Search for the cell housing the specified text and yield its (X, Y) center coordinate. 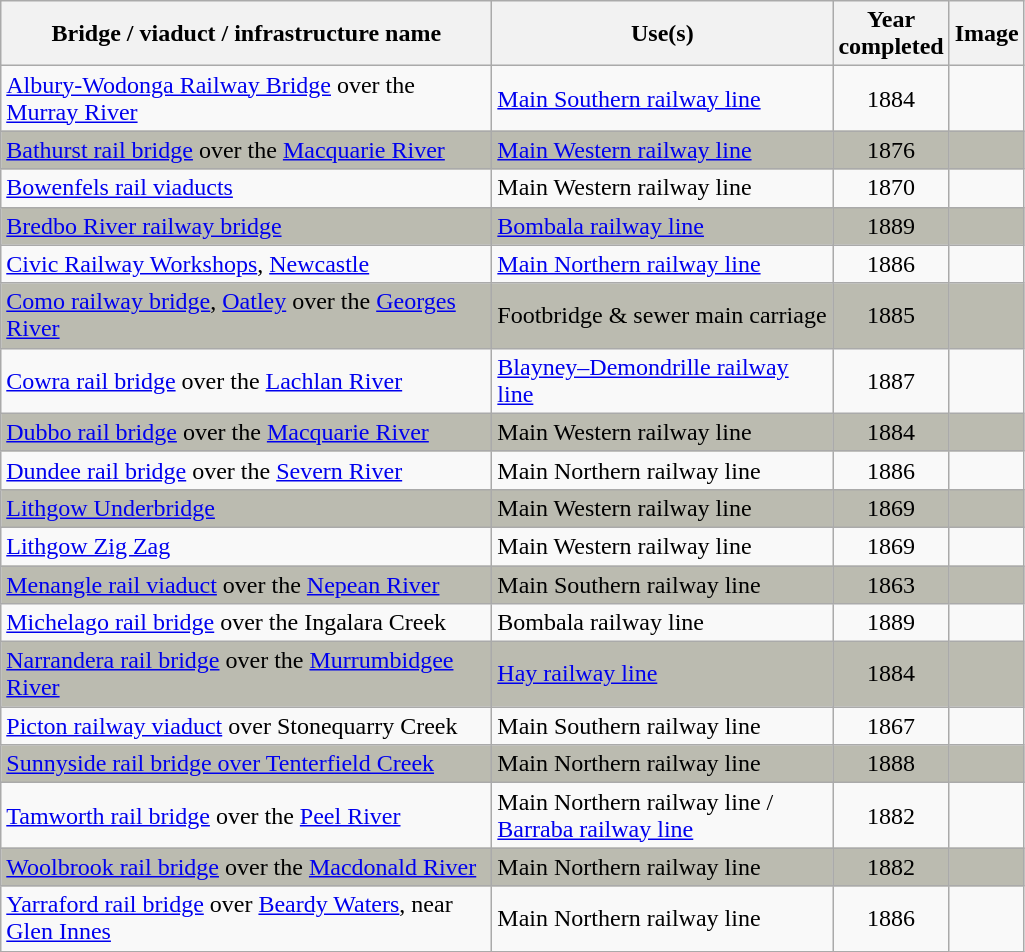
1863 (891, 585)
Bathurst rail bridge over the Macquarie River (246, 150)
Sunnyside rail bridge over Tenterfield Creek (246, 764)
Tamworth rail bridge over the Peel River (246, 816)
Picton railway viaduct over Stonequarry Creek (246, 726)
Blayney–Demondrille railway line (662, 380)
1876 (891, 150)
Woolbrook rail bridge over the Macdonald River (246, 867)
1867 (891, 726)
Cowra rail bridge over the Lachlan River (246, 380)
Lithgow Zig Zag (246, 546)
Main Northern railway line /Barraba railway line (662, 816)
Image (986, 34)
Como railway bridge, Oatley over the Georges River (246, 316)
Menangle rail viaduct over the Nepean River (246, 585)
Dubbo rail bridge over the Macquarie River (246, 432)
1887 (891, 380)
Bredbo River railway bridge (246, 226)
Lithgow Underbridge (246, 508)
Dundee rail bridge over the Severn River (246, 470)
Year completed (891, 34)
Hay railway line (662, 674)
Michelago rail bridge over the Ingalara Creek (246, 623)
Footbridge & sewer main carriage (662, 316)
Civic Railway Workshops, Newcastle (246, 264)
Bridge / viaduct / infrastructure name (246, 34)
Yarraford rail bridge over Beardy Waters, near Glen Innes (246, 918)
1870 (891, 188)
1885 (891, 316)
Albury-Wodonga Railway Bridge over the Murray River (246, 98)
1888 (891, 764)
Bowenfels rail viaducts (246, 188)
Narrandera rail bridge over the Murrumbidgee River (246, 674)
Use(s) (662, 34)
